Pinpoint the cell where the given text exists, returning its [x, y] midpoint coordinate. 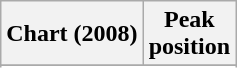
Chart (2008) [72, 34]
Peakposition [189, 34]
